Search for the cell housing the specified text and yield its [X, Y] center coordinate. 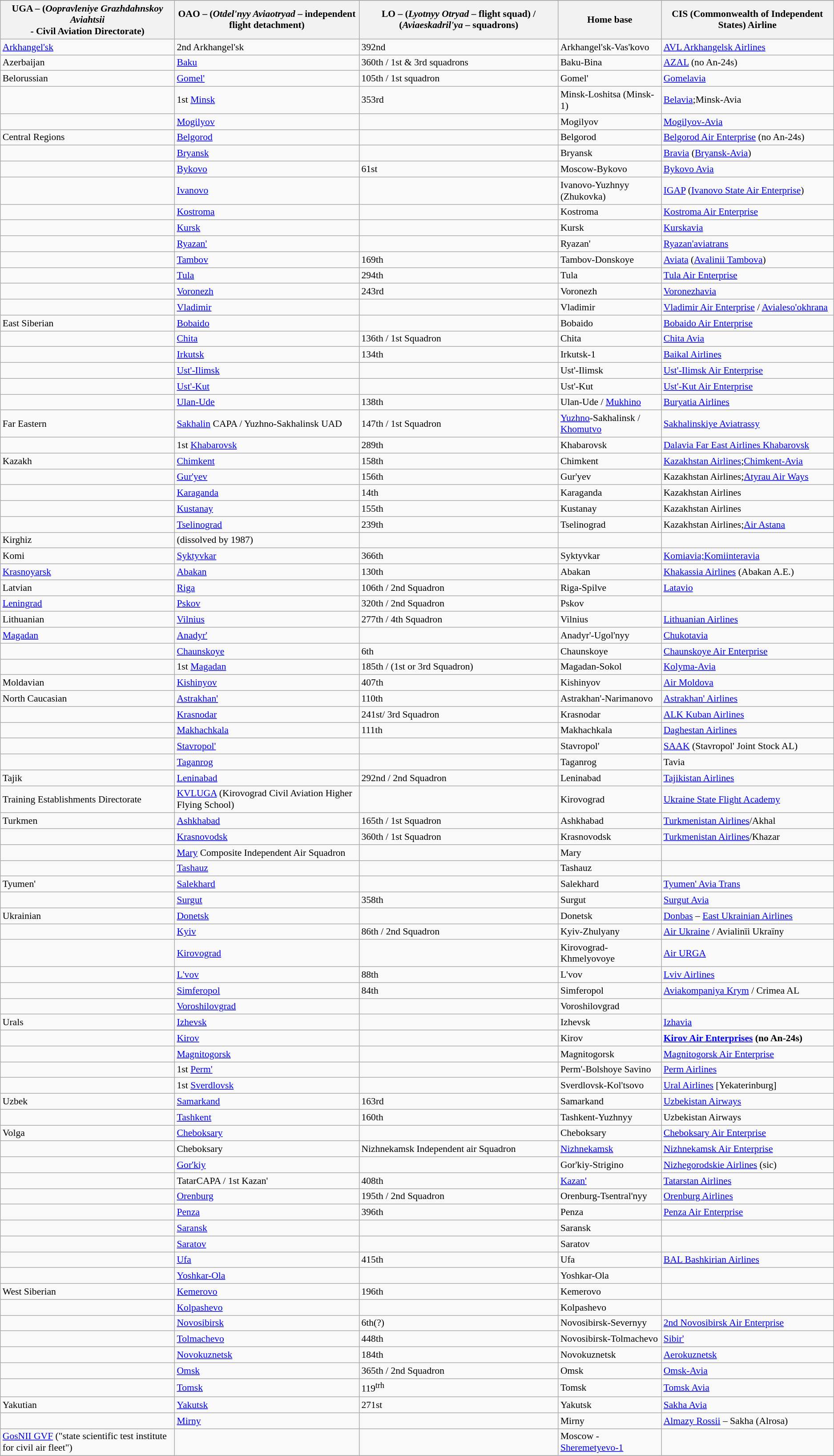
Komiavia;Komiinteravia [747, 556]
408th [458, 1181]
North Caucasian [88, 699]
Air Ukraine / Avialinïi Ukraïny [747, 932]
Tashkent [267, 1117]
360th / 1st Squadron [458, 837]
Orenburg-Tsentral'nyy [610, 1196]
Baikal Airlines [747, 355]
292nd / 2nd Squadron [458, 778]
Kolyma-Avia [747, 667]
Ivanovo [267, 190]
Yakutian [88, 1405]
Astrakhan' Airlines [747, 699]
Tomsk Avia [747, 1388]
Belgorod Air Enterprise (no An-24s) [747, 137]
Surgut Avia [747, 900]
Ulan-Ude / Mukhino [610, 402]
Sakha Avia [747, 1405]
415th [458, 1260]
Ural Airlines [Yekaterinburg] [747, 1086]
61st [458, 169]
155th [458, 509]
Kazan' [610, 1181]
IGAP (Ivanovo State Air Enterprise) [747, 190]
Volga [88, 1133]
Kurskavia [747, 228]
365th / 2nd Squadron [458, 1371]
1st Perm' [267, 1070]
169th [458, 260]
136th / 1st Squadron [458, 339]
Bykovo Avia [747, 169]
358th [458, 900]
Azerbaijan [88, 63]
Tula Air Enterprise [747, 276]
West Siberian [88, 1292]
Kostroma Air Enterprise [747, 212]
Magadan [88, 635]
AZAL (no An-24s) [747, 63]
Nizhnekamsk Independent air Squadron [458, 1149]
130th [458, 572]
Riga-Spilve [610, 588]
Aerokuznetsk [747, 1355]
163rd [458, 1102]
Baku [267, 63]
243rd [458, 292]
Novosibirsk [267, 1323]
Kyiv-Zhulyany [610, 932]
Mary Composite Independent Air Squadron [267, 853]
Lviv Airlines [747, 975]
Sibir' [747, 1339]
Chukotavia [747, 635]
Voronezhavia [747, 292]
Izhavia [747, 1023]
Central Regions [88, 137]
Komi [88, 556]
Kyiv [267, 932]
110th [458, 699]
277th / 4th Squadron [458, 620]
Sakhalin CAPA / Yuzhno-Sakhalinsk UAD [267, 424]
Arkhangel'sk-Vas'kovo [610, 47]
Belavia;Minsk-Avia [747, 100]
Magadan-Sokol [610, 667]
Urals [88, 1023]
Astrakhan'-Narimanovo [610, 699]
119trh [458, 1388]
Training Establishments Directorate [88, 799]
Ivanovo-Yuzhnyy (Zhukovka) [610, 190]
195th / 2nd Squadron [458, 1196]
86th / 2nd Squadron [458, 932]
Ukraine State Flight Academy [747, 799]
AVL Arkhangelsk Airlines [747, 47]
Ulan-Ude [267, 402]
Moscow-Bykovo [610, 169]
BAL Bashkirian Airlines [747, 1260]
Turkmenistan Airlines/Akhal [747, 821]
160th [458, 1117]
366th [458, 556]
Nizhnekamsk [610, 1149]
392nd [458, 47]
East Siberian [88, 323]
Ust'-Kut Air Enterprise [747, 386]
Latvian [88, 588]
Orenburg Airlines [747, 1196]
CIS (Commonwealth of Independent States) Airline [747, 20]
Aviata (Avalinii Tambova) [747, 260]
Minsk-Loshitsa (Minsk-1) [610, 100]
105th / 1st squadron [458, 79]
Lithuanian Airlines [747, 620]
Tashkent-Yuzhnyy [610, 1117]
GosNII GVF ("state scientific test institute for civil air fleet") [88, 1442]
Anadyr' [267, 635]
OAO – (Otdel'nyy Aviaotryad – independent flight detachment) [267, 20]
448th [458, 1339]
14th [458, 493]
Tatarstan Airlines [747, 1181]
Kazakhstan Airlines;Chimkent-Avia [747, 461]
Tambov [267, 260]
84th [458, 991]
Yuzhno-Sakhalinsk / Khomutvo [610, 424]
Kazakhstan Airlines;Atyrau Air Ways [747, 477]
Daghestan Airlines [747, 730]
Moscow - Sheremetyevo-1 [610, 1442]
294th [458, 276]
138th [458, 402]
6th [458, 651]
Kirovograd-Khmelyovoye [610, 953]
271st [458, 1405]
158th [458, 461]
Donbas – East Ukrainian Airlines [747, 916]
Krasnoyarsk [88, 572]
Riga [267, 588]
111th [458, 730]
Lithuanian [88, 620]
Nizhegorodskie Airlines (sic) [747, 1165]
TatarCAPA / 1st Kazan' [267, 1181]
Magnitogorsk Air Enterprise [747, 1054]
Gomelavia [747, 79]
184th [458, 1355]
241st/ 3rd Squadron [458, 714]
Vladimir Air Enterprise / Avialeso'okhrana [747, 307]
Kazakhstan Airlines;Air Astana [747, 525]
Omsk-Avia [747, 1371]
Uzbek [88, 1102]
134th [458, 355]
Home base [610, 20]
Novosibirsk-Severnyy [610, 1323]
Leningrad [88, 604]
Buryatia Airlines [747, 402]
Far Eastern [88, 424]
Khabarovsk [610, 445]
Moldavian [88, 683]
Bykovo [267, 169]
106th / 2nd Squadron [458, 588]
Penza Air Enterprise [747, 1212]
(dissolved by 1987) [267, 540]
Turkmenistan Airlines/Khazar [747, 837]
Bobaido Air Enterprise [747, 323]
Ust'-Ilimsk Air Enterprise [747, 371]
360th / 1st & 3rd squadrons [458, 63]
Kazakh [88, 461]
165th / 1st Squadron [458, 821]
Nizhnekamsk Air Enterprise [747, 1149]
1st Magadan [267, 667]
Arkhangel'sk [88, 47]
Ryazan'aviatrans [747, 244]
Irkutsk-1 [610, 355]
Kirov Air Enterprises (no An-24s) [747, 1038]
Aviakompaniya Krym / Crimea AL [747, 991]
1st Minsk [267, 100]
2nd Novosibirsk Air Enterprise [747, 1323]
Gor'kiy [267, 1165]
Mogilyov-Avia [747, 122]
Chaunskoye Air Enterprise [747, 651]
Cheboksary Air Enterprise [747, 1133]
1st Sverdlovsk [267, 1086]
Tolmachevo [267, 1339]
Anadyr'-Ugol'nyy [610, 635]
Belorussian [88, 79]
Ukrainian [88, 916]
Sverdlovsk-Kol'tsovo [610, 1086]
Dalavia Far East Airlines Khabarovsk [747, 445]
156th [458, 477]
353rd [458, 100]
88th [458, 975]
407th [458, 683]
147th / 1st Squadron [458, 424]
Tajikistan Airlines [747, 778]
Astrakhan' [267, 699]
396th [458, 1212]
Air URGA [747, 953]
Orenburg [267, 1196]
UGA – (Oopravleniye Grazhdahnskoy Aviahtsii - Civil Aviation Directorate) [88, 20]
1st Khabarovsk [267, 445]
SAAK (Stavropol' Joint Stock AL) [747, 746]
6th(?) [458, 1323]
Tyumen' Avia Trans [747, 884]
Almazy Rossii – Sakha (Alrosa) [747, 1421]
Tyumen' [88, 884]
Perm'-Bolshoye Savino [610, 1070]
Baku-Bina [610, 63]
Kirghiz [88, 540]
Sakhalinskiye Aviatrassy [747, 424]
KVLUGA (Kirovograd Civil Aviation Higher Flying School) [267, 799]
Bravia (Bryansk-Avia) [747, 153]
Perm Airlines [747, 1070]
Tavia [747, 762]
196th [458, 1292]
Tambov-Donskoye [610, 260]
Gor'kiy-Strigino [610, 1165]
Chita Avia [747, 339]
ALK Kuban Airlines [747, 714]
239th [458, 525]
185th / (1st or 3rd Squadron) [458, 667]
Turkmen [88, 821]
320th / 2nd Squadron [458, 604]
Air Moldova [747, 683]
Novosibirsk-Tolmachevo [610, 1339]
Irkutsk [267, 355]
Latavio [747, 588]
LO – (Lyotnyy Otryad – flight squad) / (Aviaeskadril'ya – squadrons) [458, 20]
289th [458, 445]
2nd Arkhangel'sk [267, 47]
Khakassia Airlines (Abakan A.E.) [747, 572]
Tajik [88, 778]
Mary [610, 853]
